Detect which cell encompasses the target text, then output its (X, Y) center coordinate. 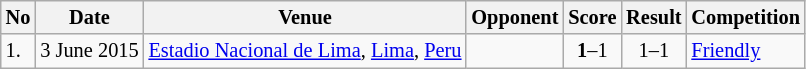
3 June 2015 (89, 51)
No (18, 17)
Score (592, 17)
1. (18, 51)
Venue (306, 17)
Competition (745, 17)
Date (89, 17)
Estadio Nacional de Lima, Lima, Peru (306, 51)
Result (654, 17)
Friendly (745, 51)
Opponent (514, 17)
